From the cell containing the given text, extract its center point as [X, Y] coordinate. 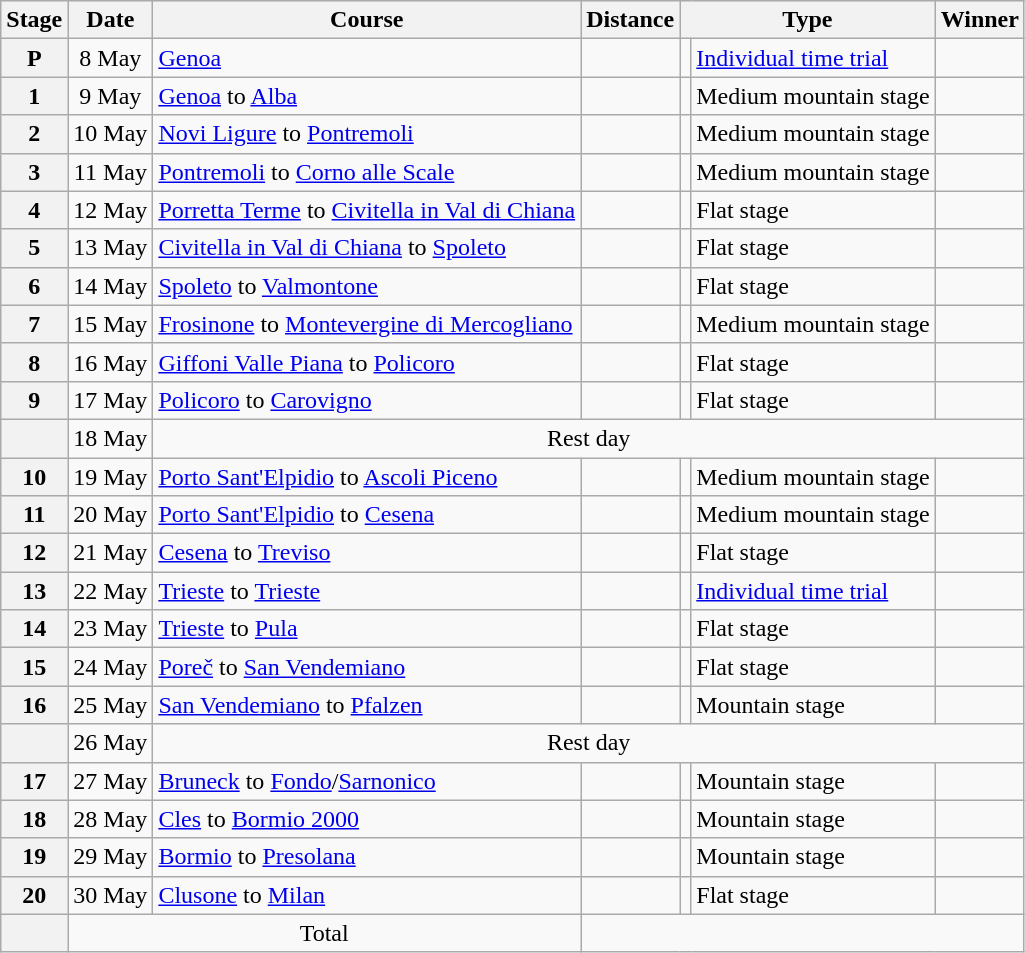
18 [34, 819]
16 [34, 705]
Giffoni Valle Piana to Policoro [367, 362]
Genoa [367, 58]
30 May [110, 895]
Pontremoli to Corno alle Scale [367, 172]
8 [34, 362]
20 May [110, 515]
2 [34, 134]
Total [324, 933]
Poreč to San Vendemiano [367, 667]
20 [34, 895]
Spoleto to Valmontone [367, 286]
Bruneck to Fondo/Sarnonico [367, 781]
14 [34, 629]
Type [808, 20]
12 [34, 553]
10 [34, 477]
17 [34, 781]
Porto Sant'Elpidio to Ascoli Piceno [367, 477]
Cles to Bormio 2000 [367, 819]
Stage [34, 20]
11 May [110, 172]
Policoro to Carovigno [367, 400]
6 [34, 286]
Trieste to Pula [367, 629]
Frosinone to Montevergine di Mercogliano [367, 324]
13 May [110, 248]
Novi Ligure to Pontremoli [367, 134]
P [34, 58]
14 May [110, 286]
10 May [110, 134]
25 May [110, 705]
7 [34, 324]
13 [34, 591]
11 [34, 515]
17 May [110, 400]
4 [34, 210]
23 May [110, 629]
8 May [110, 58]
5 [34, 248]
15 May [110, 324]
22 May [110, 591]
18 May [110, 438]
19 May [110, 477]
Civitella in Val di Chiana to Spoleto [367, 248]
Clusone to Milan [367, 895]
15 [34, 667]
24 May [110, 667]
Distance [630, 20]
Course [367, 20]
Genoa to Alba [367, 96]
San Vendemiano to Pfalzen [367, 705]
29 May [110, 857]
Winner [980, 20]
Porretta Terme to Civitella in Val di Chiana [367, 210]
16 May [110, 362]
Date [110, 20]
28 May [110, 819]
Cesena to Treviso [367, 553]
Bormio to Presolana [367, 857]
9 [34, 400]
26 May [110, 743]
21 May [110, 553]
1 [34, 96]
27 May [110, 781]
9 May [110, 96]
Trieste to Trieste [367, 591]
Porto Sant'Elpidio to Cesena [367, 515]
19 [34, 857]
12 May [110, 210]
3 [34, 172]
